Locate the cell with the specified text and output its (x, y) center coordinate. 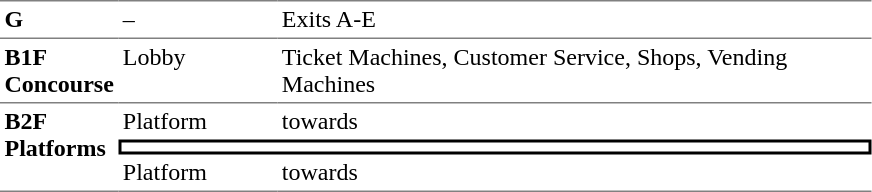
Exits A-E (574, 19)
B1FConcourse (59, 71)
Ticket Machines, Customer Service, Shops, Vending Machines (574, 71)
– (198, 19)
Lobby (198, 71)
G (59, 19)
B2FPlatforms (59, 148)
